Find where the given text appears and provide that cell's center as (x, y) coordinate. 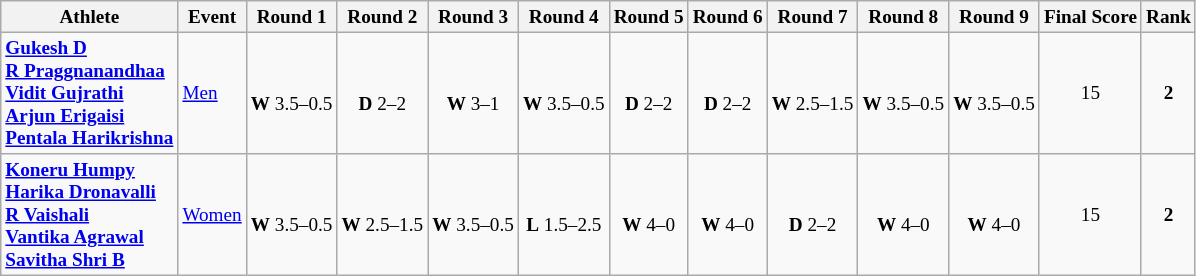
Men (212, 93)
W 3–1 (474, 93)
Gukesh DR PraggnanandhaaVidit GujrathiArjun ErigaisiPentala Harikrishna (90, 93)
Round 4 (564, 17)
Rank (1168, 17)
Round 8 (904, 17)
Event (212, 17)
Koneru HumpyHarika DronavalliR VaishaliVantika AgrawalSavitha Shri B (90, 215)
Final Score (1090, 17)
Round 1 (292, 17)
Athlete (90, 17)
Round 5 (648, 17)
L 1.5–2.5 (564, 215)
Round 6 (728, 17)
Women (212, 215)
Round 3 (474, 17)
Round 9 (994, 17)
Round 7 (812, 17)
Round 2 (382, 17)
